Return (x, y) of the center of cell containing provided text 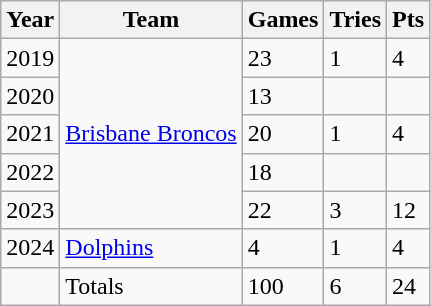
2023 (30, 210)
2022 (30, 172)
100 (283, 286)
Team (151, 20)
2019 (30, 58)
18 (283, 172)
Totals (151, 286)
22 (283, 210)
2021 (30, 134)
2020 (30, 96)
20 (283, 134)
3 (356, 210)
Year (30, 20)
24 (408, 286)
Pts (408, 20)
12 (408, 210)
Tries (356, 20)
6 (356, 286)
23 (283, 58)
13 (283, 96)
2024 (30, 248)
Dolphins (151, 248)
Brisbane Broncos (151, 134)
Games (283, 20)
